Identify which cell holds the provided text, then report its (x, y) central coordinate. 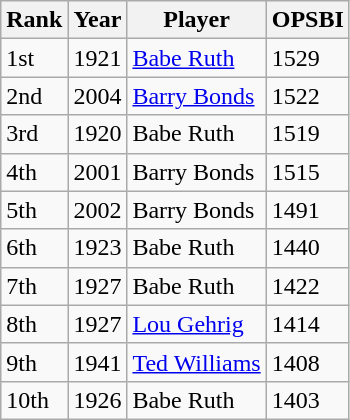
2nd (34, 96)
10th (34, 400)
2002 (98, 210)
Year (98, 20)
1920 (98, 134)
OPSBI (308, 20)
1921 (98, 58)
2001 (98, 172)
1926 (98, 400)
4th (34, 172)
1408 (308, 362)
1st (34, 58)
2004 (98, 96)
1440 (308, 248)
1941 (98, 362)
5th (34, 210)
8th (34, 324)
1529 (308, 58)
Ted Williams (196, 362)
6th (34, 248)
3rd (34, 134)
1519 (308, 134)
Player (196, 20)
1522 (308, 96)
1923 (98, 248)
1515 (308, 172)
9th (34, 362)
Rank (34, 20)
1414 (308, 324)
1491 (308, 210)
1403 (308, 400)
Lou Gehrig (196, 324)
1422 (308, 286)
7th (34, 286)
